Capture the cell that displays the provided text and extract its [X, Y] central coordinate. 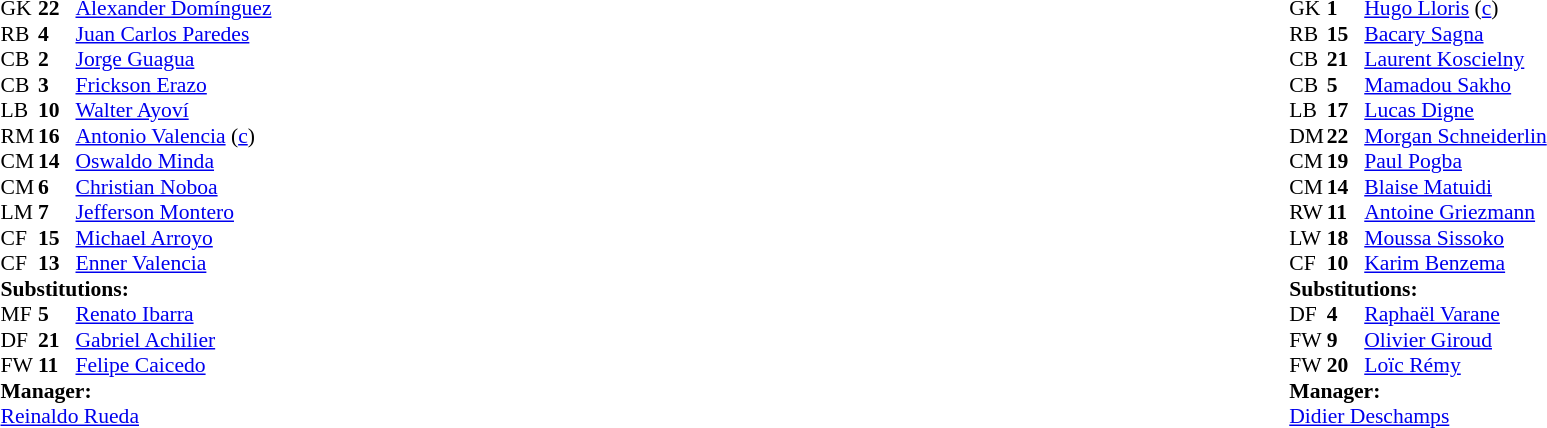
Jefferson Montero [174, 213]
9 [1346, 340]
RW [1308, 213]
Morgan Schneiderlin [1455, 136]
Karim Benzema [1455, 263]
Paul Pogba [1455, 161]
Gabriel Achilier [174, 340]
Juan Carlos Paredes [174, 34]
3 [57, 85]
Frickson Erazo [174, 85]
Raphaël Varane [1455, 315]
Michael Arroyo [174, 238]
Christian Noboa [174, 187]
LM [19, 213]
22 [1346, 136]
Oswaldo Minda [174, 161]
Olivier Giroud [1455, 340]
RM [19, 136]
6 [57, 187]
Antoine Griezmann [1455, 213]
Felipe Caicedo [174, 365]
Bacary Sagna [1455, 34]
Walter Ayoví [174, 111]
Enner Valencia [174, 263]
Laurent Koscielny [1455, 59]
LW [1308, 238]
MF [19, 315]
16 [57, 136]
18 [1346, 238]
Loïc Rémy [1455, 365]
Lucas Digne [1455, 111]
Blaise Matuidi [1455, 187]
Moussa Sissoko [1455, 238]
Renato Ibarra [174, 315]
7 [57, 213]
19 [1346, 161]
DM [1308, 136]
Antonio Valencia (c) [174, 136]
13 [57, 263]
20 [1346, 365]
17 [1346, 111]
2 [57, 59]
Mamadou Sakho [1455, 85]
Jorge Guagua [174, 59]
